Scan for the cell matching the given text and deliver its (x, y) coordinate at center. 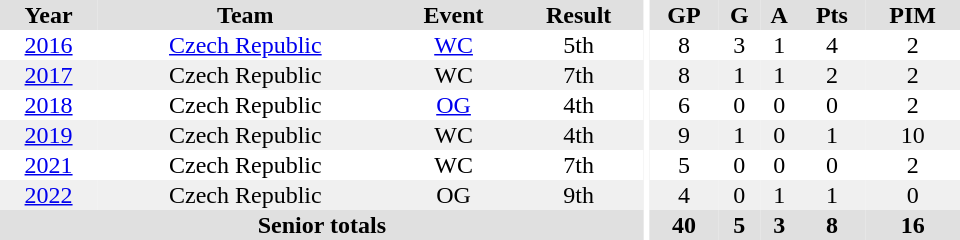
9th (579, 195)
2021 (48, 165)
5th (579, 45)
2019 (48, 135)
GP (684, 15)
G (740, 15)
10 (912, 135)
6 (684, 105)
A (780, 15)
Senior totals (322, 225)
2016 (48, 45)
2017 (48, 75)
9 (684, 135)
40 (684, 225)
Team (245, 15)
2018 (48, 105)
Result (579, 15)
16 (912, 225)
Event (454, 15)
Year (48, 15)
Pts (832, 15)
2022 (48, 195)
PIM (912, 15)
